Return [X, Y] of the center of cell containing provided text 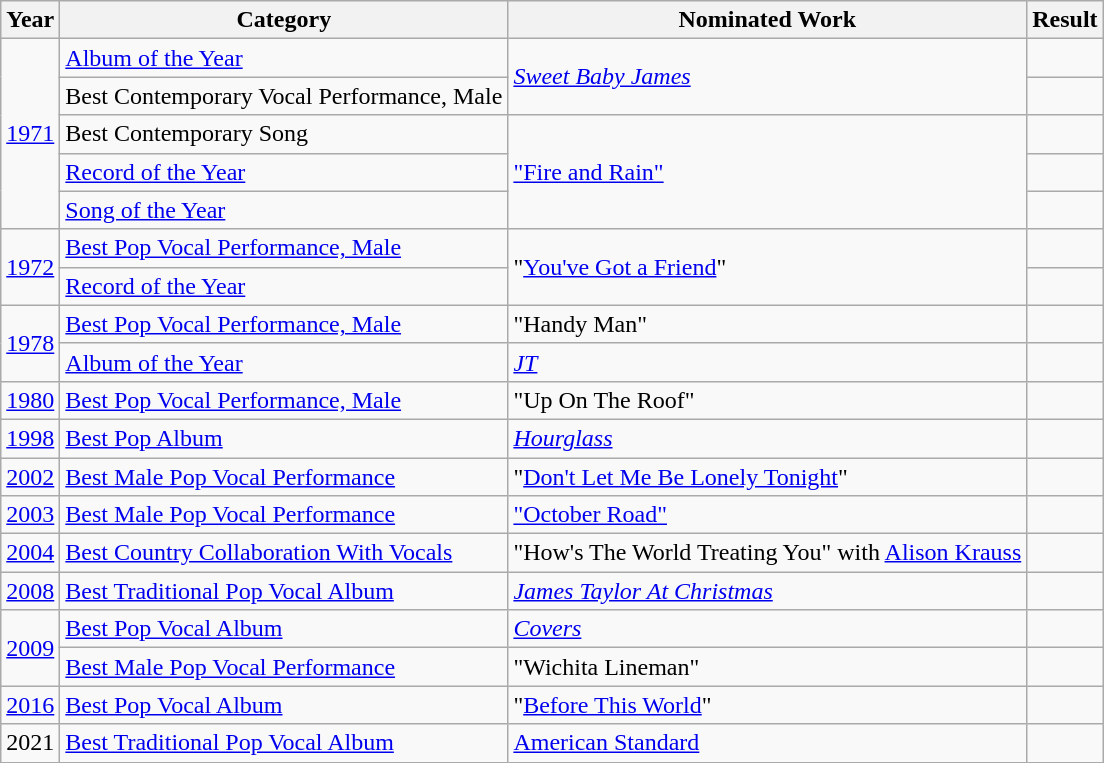
2004 [30, 553]
Best Country Collaboration With Vocals [284, 553]
2021 [30, 743]
Sweet Baby James [768, 77]
"You've Got a Friend" [768, 267]
"Handy Man" [768, 324]
"Up On The Roof" [768, 400]
Hourglass [768, 438]
"Before This World" [768, 705]
"October Road" [768, 515]
1980 [30, 400]
2002 [30, 477]
Nominated Work [768, 20]
"Don't Let Me Be Lonely Tonight" [768, 477]
"Fire and Rain" [768, 172]
1972 [30, 267]
James Taylor At Christmas [768, 591]
Year [30, 20]
1971 [30, 134]
JT [768, 362]
2003 [30, 515]
2016 [30, 705]
Best Contemporary Song [284, 134]
Best Contemporary Vocal Performance, Male [284, 96]
American Standard [768, 743]
2008 [30, 591]
2009 [30, 648]
Song of the Year [284, 210]
"How's The World Treating You" with Alison Krauss [768, 553]
Best Pop Album [284, 438]
Covers [768, 629]
1978 [30, 343]
Category [284, 20]
"Wichita Lineman" [768, 667]
1998 [30, 438]
Result [1065, 20]
